Detect which cell encompasses the target text, then output its (X, Y) center coordinate. 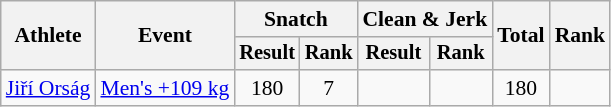
Athlete (48, 36)
Clean & Jerk (424, 19)
Jiří Orság (48, 88)
Snatch (296, 19)
Men's +109 kg (164, 88)
Event (164, 36)
7 (329, 88)
Total (520, 36)
